Search for the cell housing the specified text and yield its (X, Y) center coordinate. 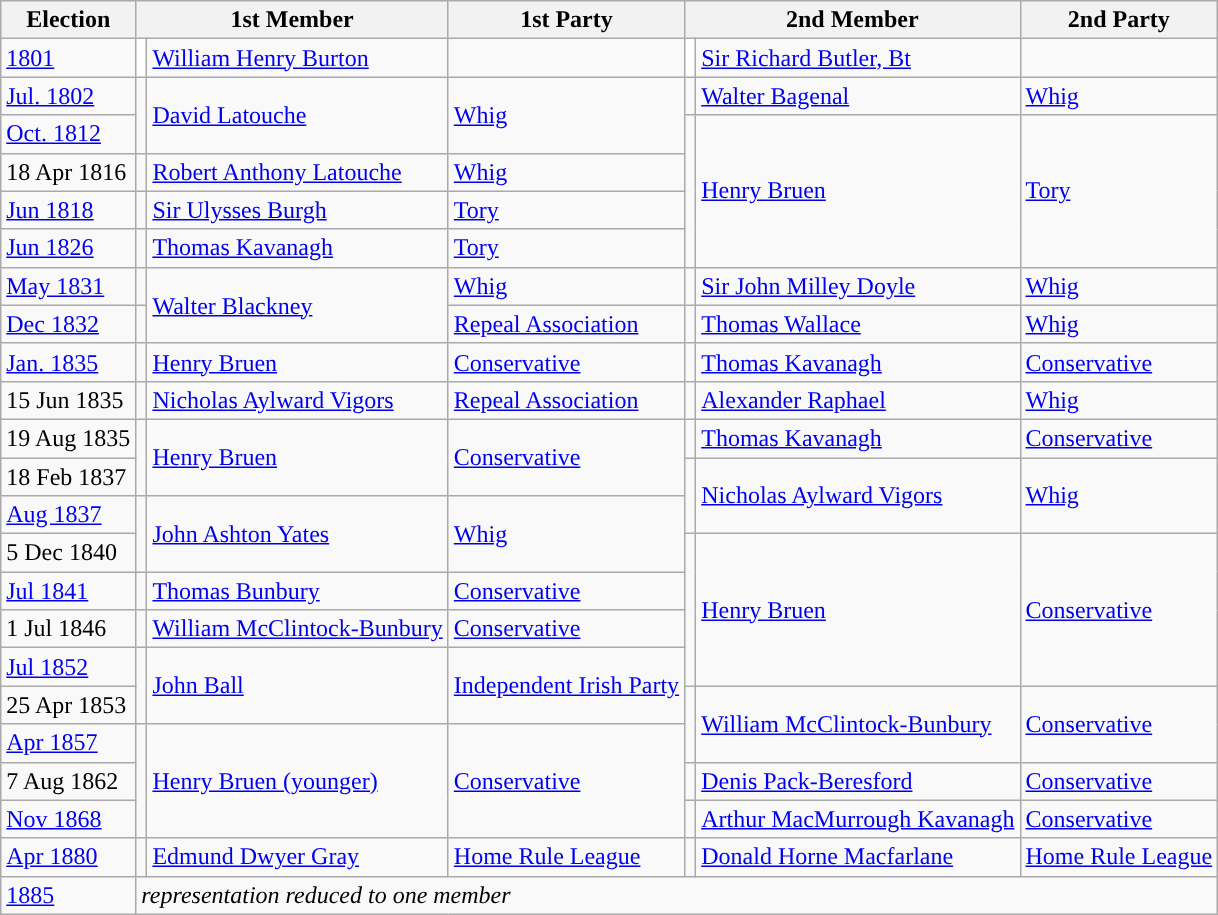
5 Dec 1840 (68, 553)
May 1831 (68, 286)
Aug 1837 (68, 515)
Jan. 1835 (68, 362)
Apr 1857 (68, 743)
Dec 1832 (68, 324)
Jul. 1802 (68, 96)
Sir Ulysses Burgh (298, 210)
25 Apr 1853 (68, 705)
Oct. 1812 (68, 134)
19 Aug 1835 (68, 438)
Election (68, 20)
Apr 1880 (68, 857)
Alexander Raphael (858, 400)
Edmund Dwyer Gray (298, 857)
18 Feb 1837 (68, 477)
Thomas Bunbury (298, 591)
Walter Blackney (298, 305)
David Latouche (298, 115)
Walter Bagenal (858, 96)
2nd Party (1119, 20)
15 Jun 1835 (68, 400)
1801 (68, 58)
representation reduced to one member (677, 895)
1885 (68, 895)
1 Jul 1846 (68, 629)
John Ashton Yates (298, 534)
John Ball (298, 686)
7 Aug 1862 (68, 781)
Independent Irish Party (566, 686)
Jun 1826 (68, 248)
Jul 1852 (68, 667)
Sir John Milley Doyle (858, 286)
Robert Anthony Latouche (298, 172)
William Henry Burton (298, 58)
Henry Bruen (younger) (298, 781)
1st Member (292, 20)
Arthur MacMurrough Kavanagh (858, 819)
Jun 1818 (68, 210)
Nov 1868 (68, 819)
1st Party (566, 20)
Thomas Wallace (858, 324)
Jul 1841 (68, 591)
18 Apr 1816 (68, 172)
Donald Horne Macfarlane (858, 857)
Denis Pack-Beresford (858, 781)
Sir Richard Butler, Bt (858, 58)
2nd Member (852, 20)
